Locate the cell with the specified text and output its (X, Y) center coordinate. 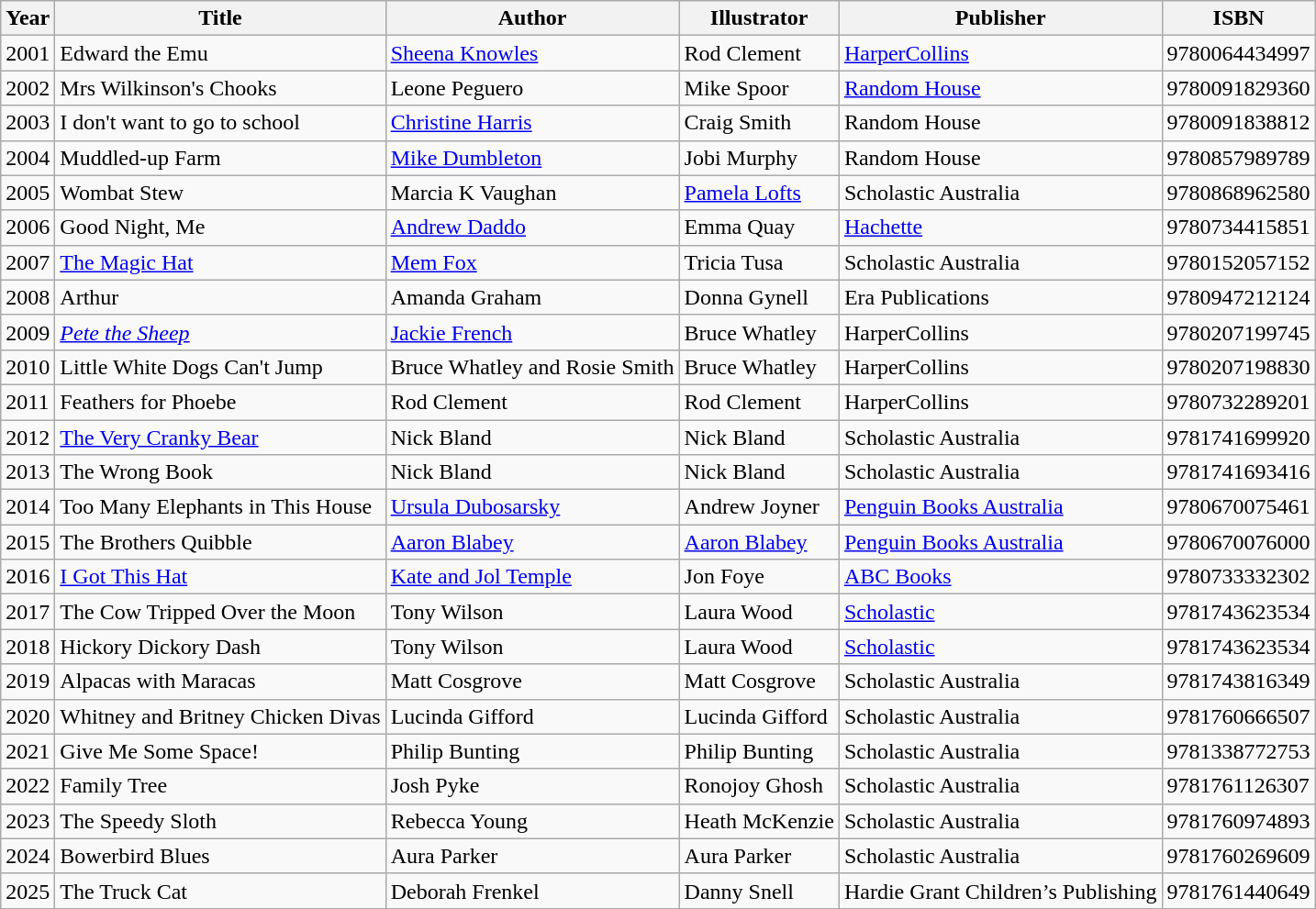
Amanda Graham (532, 297)
9780091838812 (1239, 123)
Jobi Murphy (759, 158)
I don't want to go to school (220, 123)
Andrew Joyner (759, 507)
Hachette (1000, 227)
Year (28, 18)
Too Many Elephants in This House (220, 507)
2018 (28, 647)
9781741693416 (1239, 472)
Josh Pyke (532, 786)
Publisher (1000, 18)
Emma Quay (759, 227)
2024 (28, 856)
2007 (28, 262)
2015 (28, 542)
Edward the Emu (220, 53)
9780091829360 (1239, 88)
Donna Gynell (759, 297)
2010 (28, 367)
Mike Dumbleton (532, 158)
The Truck Cat (220, 891)
9780670075461 (1239, 507)
Bruce Whatley and Rosie Smith (532, 367)
9781760269609 (1239, 856)
Rebecca Young (532, 821)
The Cow Tripped Over the Moon (220, 612)
The Very Cranky Bear (220, 438)
Feathers for Phoebe (220, 402)
Author (532, 18)
2013 (28, 472)
Danny Snell (759, 891)
Heath McKenzie (759, 821)
9780734415851 (1239, 227)
9780207198830 (1239, 367)
Jon Foye (759, 577)
Christine Harris (532, 123)
2011 (28, 402)
Marcia K Vaughan (532, 193)
Illustrator (759, 18)
9781761440649 (1239, 891)
Whitney and Britney Chicken Divas (220, 716)
The Wrong Book (220, 472)
2001 (28, 53)
Hardie Grant Children’s Publishing (1000, 891)
Hickory Dickory Dash (220, 647)
Alpacas with Maracas (220, 682)
Ursula Dubosarsky (532, 507)
9781741699920 (1239, 438)
Deborah Frenkel (532, 891)
9780670076000 (1239, 542)
2003 (28, 123)
Mike Spoor (759, 88)
Bowerbird Blues (220, 856)
2020 (28, 716)
Andrew Daddo (532, 227)
9780152057152 (1239, 262)
Good Night, Me (220, 227)
2004 (28, 158)
Craig Smith (759, 123)
2014 (28, 507)
9780733332302 (1239, 577)
Pamela Lofts (759, 193)
Leone Peguero (532, 88)
Kate and Jol Temple (532, 577)
2019 (28, 682)
2006 (28, 227)
Mrs Wilkinson's Chooks (220, 88)
I Got This Hat (220, 577)
Pete the Sheep (220, 332)
The Brothers Quibble (220, 542)
2005 (28, 193)
9781338772753 (1239, 751)
2009 (28, 332)
Ronojoy Ghosh (759, 786)
Sheena Knowles (532, 53)
2002 (28, 88)
Give Me Some Space! (220, 751)
Era Publications (1000, 297)
9780064434997 (1239, 53)
The Magic Hat (220, 262)
9780732289201 (1239, 402)
ABC Books (1000, 577)
2022 (28, 786)
2021 (28, 751)
2023 (28, 821)
9780207199745 (1239, 332)
Mem Fox (532, 262)
9780868962580 (1239, 193)
Little White Dogs Can't Jump (220, 367)
9780947212124 (1239, 297)
ISBN (1239, 18)
Family Tree (220, 786)
2017 (28, 612)
Muddled-up Farm (220, 158)
2008 (28, 297)
2025 (28, 891)
2016 (28, 577)
The Speedy Sloth (220, 821)
9781761126307 (1239, 786)
Arthur (220, 297)
Jackie French (532, 332)
9780857989789 (1239, 158)
Tricia Tusa (759, 262)
Title (220, 18)
Wombat Stew (220, 193)
9781743816349 (1239, 682)
2012 (28, 438)
9781760974893 (1239, 821)
9781760666507 (1239, 716)
